Locate the cell with the specified text and output its (X, Y) center coordinate. 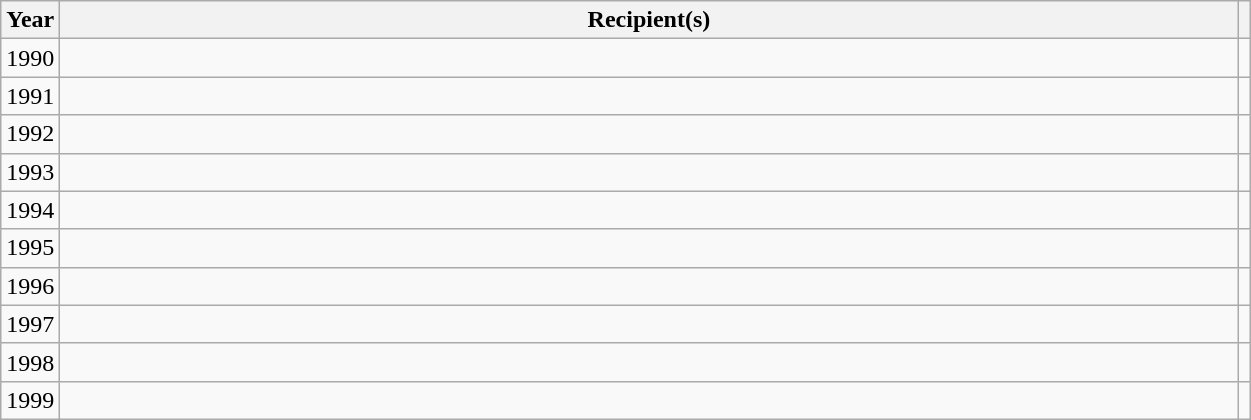
1991 (30, 96)
1990 (30, 58)
1994 (30, 210)
1998 (30, 362)
1995 (30, 248)
1992 (30, 134)
Recipient(s) (649, 20)
1999 (30, 400)
1993 (30, 172)
1997 (30, 324)
1996 (30, 286)
Year (30, 20)
